Determine the (x, y) coordinate at the center of the cell enclosing the given text.  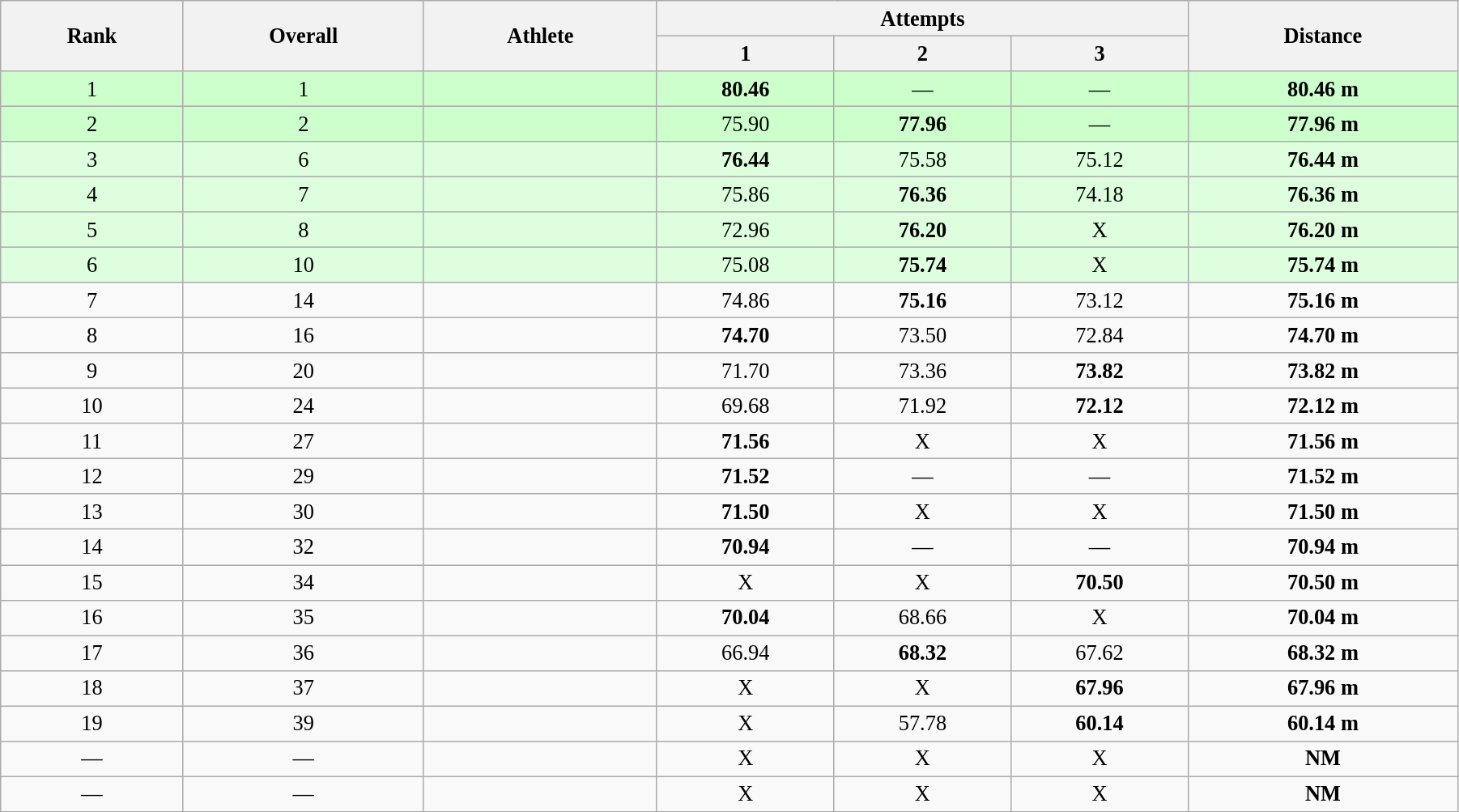
68.66 (923, 618)
67.62 (1100, 653)
76.36 (923, 194)
71.70 (745, 371)
68.32 (923, 653)
24 (303, 406)
73.50 (923, 335)
70.94 (745, 547)
74.18 (1100, 194)
71.52 (745, 476)
66.94 (745, 653)
57.78 (923, 723)
70.50 (1100, 582)
76.44 (745, 159)
71.52 m (1323, 476)
74.86 (745, 300)
74.70 (745, 335)
9 (92, 371)
30 (303, 512)
71.56 m (1323, 441)
19 (92, 723)
71.50 m (1323, 512)
80.46 m (1323, 88)
73.82 m (1323, 371)
37 (303, 688)
75.58 (923, 159)
Overall (303, 36)
39 (303, 723)
76.20 (923, 230)
67.96 (1100, 688)
Rank (92, 36)
29 (303, 476)
71.50 (745, 512)
75.90 (745, 124)
72.84 (1100, 335)
Distance (1323, 36)
75.16 m (1323, 300)
34 (303, 582)
32 (303, 547)
75.12 (1100, 159)
60.14 (1100, 723)
72.96 (745, 230)
72.12 (1100, 406)
72.12 m (1323, 406)
18 (92, 688)
77.96 (923, 124)
5 (92, 230)
74.70 m (1323, 335)
20 (303, 371)
76.36 m (1323, 194)
73.12 (1100, 300)
75.86 (745, 194)
12 (92, 476)
75.74 m (1323, 265)
70.04 (745, 618)
76.20 m (1323, 230)
71.56 (745, 441)
75.74 (923, 265)
69.68 (745, 406)
73.82 (1100, 371)
75.08 (745, 265)
80.46 (745, 88)
27 (303, 441)
76.44 m (1323, 159)
35 (303, 618)
4 (92, 194)
75.16 (923, 300)
17 (92, 653)
73.36 (923, 371)
Attempts (922, 18)
11 (92, 441)
15 (92, 582)
70.04 m (1323, 618)
77.96 m (1323, 124)
70.94 m (1323, 547)
70.50 m (1323, 582)
60.14 m (1323, 723)
67.96 m (1323, 688)
13 (92, 512)
36 (303, 653)
Athlete (540, 36)
71.92 (923, 406)
68.32 m (1323, 653)
